Locate the cell with the specified text and output its (X, Y) center coordinate. 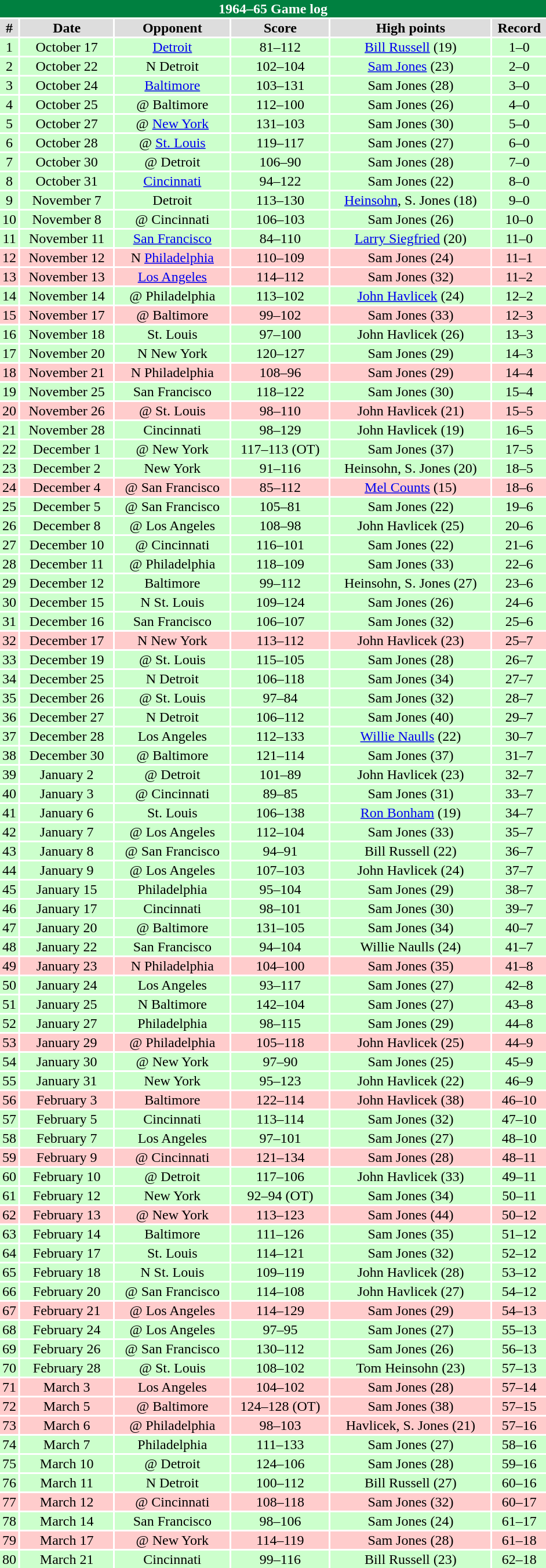
November 28 (67, 430)
57–15 (519, 1406)
13–3 (519, 334)
February 14 (67, 1234)
14 (9, 296)
91–116 (280, 468)
18 (9, 372)
93–117 (280, 985)
18–5 (519, 468)
John Havlicek (19) (410, 430)
119–117 (280, 143)
124–106 (280, 1464)
Sam Jones (25) (410, 1062)
January 2 (67, 774)
Sam Jones (38) (410, 1406)
36–7 (519, 851)
15–5 (519, 411)
71 (9, 1387)
October 28 (67, 143)
30 (9, 602)
25–7 (519, 640)
October 30 (67, 162)
103–131 (280, 85)
January 24 (67, 985)
39 (9, 774)
52–12 (519, 1253)
40 (9, 794)
97–100 (280, 334)
44–9 (519, 1042)
December 16 (67, 621)
Willie Naulls (22) (410, 736)
35 (9, 698)
94–122 (280, 181)
117–106 (280, 1176)
14–4 (519, 372)
Havlicek, S. Jones (21) (410, 1425)
5–0 (519, 124)
November 26 (67, 411)
January 25 (67, 1004)
December 27 (67, 717)
62–18 (519, 1559)
99–116 (280, 1559)
February 17 (67, 1253)
99–112 (280, 583)
57–16 (519, 1425)
106–103 (280, 219)
16 (9, 334)
High points (410, 28)
December 15 (67, 602)
December 2 (67, 468)
December 5 (67, 506)
117–113 (OT) (280, 449)
47 (9, 928)
8–0 (519, 181)
79 (9, 1540)
John Havlicek (21) (410, 411)
106–112 (280, 717)
1–0 (519, 47)
15–4 (519, 392)
76 (9, 1483)
21 (9, 430)
28–7 (519, 698)
58–16 (519, 1444)
December 26 (67, 698)
Ron Bonham (19) (410, 813)
November 8 (67, 219)
2–0 (519, 66)
62 (9, 1215)
1964–65 Game log (273, 9)
113–102 (280, 296)
61–17 (519, 1521)
122–114 (280, 1100)
74 (9, 1444)
48–10 (519, 1138)
January 7 (67, 832)
106–118 (280, 679)
68 (9, 1330)
50 (9, 985)
61 (9, 1196)
53–12 (519, 1272)
59–16 (519, 1464)
41–8 (519, 966)
111–126 (280, 1234)
107–103 (280, 870)
February 24 (67, 1330)
52 (9, 1023)
17 (9, 353)
17–5 (519, 449)
January 15 (67, 889)
Mel Counts (15) (410, 487)
77 (9, 1502)
45 (9, 889)
98–110 (280, 411)
N Baltimore (172, 1004)
114–119 (280, 1540)
10 (9, 219)
58 (9, 1138)
41 (9, 813)
114–108 (280, 1291)
65 (9, 1272)
34–7 (519, 813)
February 21 (67, 1310)
33 (9, 660)
131–103 (280, 124)
97–90 (280, 1062)
26 (9, 526)
20 (9, 411)
124–128 (OT) (280, 1406)
12–2 (519, 296)
98–115 (280, 1023)
January 27 (67, 1023)
80 (9, 1559)
104–102 (280, 1387)
November 7 (67, 200)
January 8 (67, 851)
67 (9, 1310)
John Havlicek (26) (410, 334)
February 10 (67, 1176)
December 4 (67, 487)
57 (9, 1119)
45–9 (519, 1062)
Opponent (172, 28)
December 25 (67, 679)
95–123 (280, 1081)
9–0 (519, 200)
114–112 (280, 277)
31 (9, 621)
Tom Heinsohn (23) (410, 1368)
73 (9, 1425)
19 (9, 392)
120–127 (280, 353)
32 (9, 640)
27–7 (519, 679)
March 11 (67, 1483)
21–6 (519, 545)
98–103 (280, 1425)
47–10 (519, 1119)
November 20 (67, 353)
3–0 (519, 85)
108–98 (280, 526)
# (9, 28)
94–104 (280, 947)
56–13 (519, 1349)
Sam Jones (40) (410, 717)
January 22 (67, 947)
March 7 (67, 1444)
78 (9, 1521)
60–17 (519, 1502)
59 (9, 1157)
49–11 (519, 1176)
50–11 (519, 1196)
16–5 (519, 430)
97–101 (280, 1138)
26–7 (519, 660)
113–112 (280, 640)
Larry Siegfried (20) (410, 238)
99–102 (280, 315)
John Havlicek (22) (410, 1081)
118–122 (280, 392)
March 10 (67, 1464)
92–94 (OT) (280, 1196)
104–100 (280, 966)
12 (9, 258)
75 (9, 1464)
85–112 (280, 487)
November 18 (67, 334)
25 (9, 506)
February 12 (67, 1196)
February 7 (67, 1138)
4 (9, 104)
3 (9, 85)
54 (9, 1062)
105–81 (280, 506)
Sam Jones (31) (410, 794)
February 20 (67, 1291)
December 10 (67, 545)
11–0 (519, 238)
113–130 (280, 200)
142–104 (280, 1004)
105–118 (280, 1042)
36 (9, 717)
January 29 (67, 1042)
January 9 (67, 870)
19–6 (519, 506)
November 11 (67, 238)
20–6 (519, 526)
Heinsohn, S. Jones (27) (410, 583)
39–7 (519, 908)
102–104 (280, 66)
89–85 (280, 794)
57–14 (519, 1387)
51 (9, 1004)
72 (9, 1406)
13 (9, 277)
94–91 (280, 851)
March 3 (67, 1387)
December 11 (67, 564)
114–121 (280, 1253)
32–7 (519, 774)
6–0 (519, 143)
Heinsohn, S. Jones (18) (410, 200)
121–114 (280, 755)
January 31 (67, 1081)
10–0 (519, 219)
February 28 (67, 1368)
64 (9, 1253)
February 13 (67, 1215)
December 1 (67, 449)
11 (9, 238)
100–112 (280, 1483)
January 3 (67, 794)
25–6 (519, 621)
46–9 (519, 1081)
110–109 (280, 258)
January 6 (67, 813)
Sam Jones (23) (410, 66)
33–7 (519, 794)
34 (9, 679)
46 (9, 908)
Heinsohn, S. Jones (20) (410, 468)
111–133 (280, 1444)
30–7 (519, 736)
112–100 (280, 104)
108–102 (280, 1368)
97–84 (280, 698)
March 14 (67, 1521)
March 5 (67, 1406)
December 17 (67, 640)
John Havlicek (38) (410, 1100)
63 (9, 1234)
March 17 (67, 1540)
23 (9, 468)
37 (9, 736)
8 (9, 181)
12–3 (519, 315)
February 5 (67, 1119)
October 24 (67, 85)
61–18 (519, 1540)
29–7 (519, 717)
57–13 (519, 1368)
113–123 (280, 1215)
January 20 (67, 928)
109–119 (280, 1272)
Record (519, 28)
115–105 (280, 660)
March 12 (67, 1502)
14–3 (519, 353)
6 (9, 143)
101–89 (280, 774)
112–104 (280, 832)
October 22 (67, 66)
81–112 (280, 47)
Bill Russell (22) (410, 851)
Bill Russell (23) (410, 1559)
106–138 (280, 813)
November 12 (67, 258)
48–11 (519, 1157)
38–7 (519, 889)
97–95 (280, 1330)
54–12 (519, 1291)
February 3 (67, 1100)
37–7 (519, 870)
Willie Naulls (24) (410, 947)
55–13 (519, 1330)
43–8 (519, 1004)
23–6 (519, 583)
11–1 (519, 258)
Bill Russell (27) (410, 1483)
108–118 (280, 1502)
27 (9, 545)
7–0 (519, 162)
98–106 (280, 1521)
December 8 (67, 526)
29 (9, 583)
113–114 (280, 1119)
51–12 (519, 1234)
106–107 (280, 621)
18–6 (519, 487)
Score (280, 28)
50–12 (519, 1215)
February 26 (67, 1349)
Bill Russell (19) (410, 47)
98–129 (280, 430)
44–8 (519, 1023)
109–124 (280, 602)
October 25 (67, 104)
42–8 (519, 985)
2 (9, 66)
24–6 (519, 602)
John Havlicek (28) (410, 1272)
March 21 (67, 1559)
84–110 (280, 238)
November 21 (67, 372)
January 17 (67, 908)
38 (9, 755)
January 23 (67, 966)
54–13 (519, 1310)
4–0 (519, 104)
106–90 (280, 162)
49 (9, 966)
53 (9, 1042)
11–2 (519, 277)
5 (9, 124)
121–134 (280, 1157)
35–7 (519, 832)
28 (9, 564)
October 27 (67, 124)
118–109 (280, 564)
22 (9, 449)
November 13 (67, 277)
November 17 (67, 315)
60–16 (519, 1483)
114–129 (280, 1310)
February 9 (67, 1157)
December 19 (67, 660)
7 (9, 162)
1 (9, 47)
November 25 (67, 392)
January 30 (67, 1062)
24 (9, 487)
116–101 (280, 545)
69 (9, 1349)
130–112 (280, 1349)
John Havlicek (27) (410, 1291)
9 (9, 200)
October 31 (67, 181)
42 (9, 832)
November 14 (67, 296)
70 (9, 1368)
55 (9, 1081)
60 (9, 1176)
43 (9, 851)
December 28 (67, 736)
February 18 (67, 1272)
Sam Jones (44) (410, 1215)
108–96 (280, 372)
41–7 (519, 947)
15 (9, 315)
Date (67, 28)
66 (9, 1291)
56 (9, 1100)
40–7 (519, 928)
112–133 (280, 736)
98–101 (280, 908)
John Havlicek (33) (410, 1176)
44 (9, 870)
46–10 (519, 1100)
48 (9, 947)
31–7 (519, 755)
22–6 (519, 564)
131–105 (280, 928)
March 6 (67, 1425)
October 17 (67, 47)
December 12 (67, 583)
95–104 (280, 889)
December 30 (67, 755)
